Detect which cell encompasses the target text, then output its [X, Y] center coordinate. 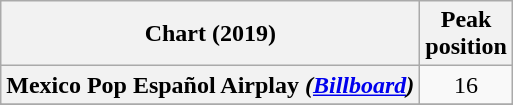
Peakposition [466, 34]
Mexico Pop Español Airplay (Billboard) [210, 85]
16 [466, 85]
Chart (2019) [210, 34]
